Locate the cell with the specified text and output its (x, y) center coordinate. 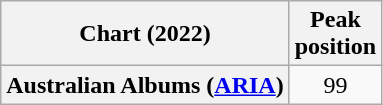
Australian Albums (ARIA) (145, 85)
Peakposition (335, 34)
99 (335, 85)
Chart (2022) (145, 34)
